Locate the cell with the specified text and output its (X, Y) center coordinate. 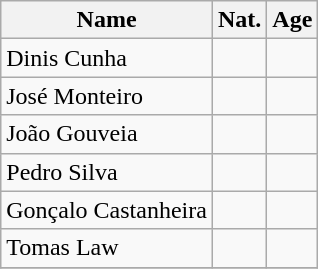
Gonçalo Castanheira (107, 210)
Name (107, 20)
Nat. (239, 20)
José Monteiro (107, 96)
Tomas Law (107, 248)
João Gouveia (107, 134)
Dinis Cunha (107, 58)
Pedro Silva (107, 172)
Age (292, 20)
